Locate the cell with the specified text and output its [x, y] center coordinate. 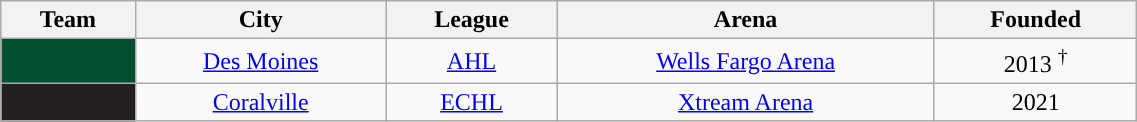
Coralville [260, 102]
League [471, 20]
ECHL [471, 102]
Arena [746, 20]
Xtream Arena [746, 102]
City [260, 20]
2013 † [1035, 62]
Des Moines [260, 62]
Team [68, 20]
2021 [1035, 102]
AHL [471, 62]
Wells Fargo Arena [746, 62]
Founded [1035, 20]
